Capture the cell that displays the provided text and extract its (X, Y) central coordinate. 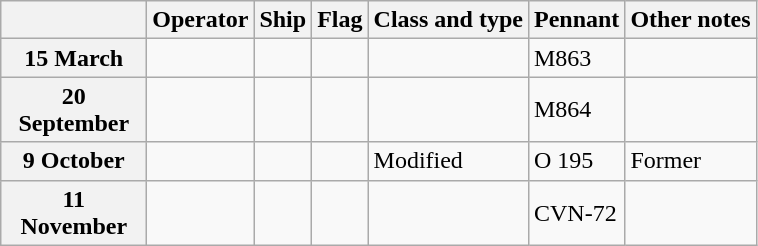
Former (690, 161)
Other notes (690, 20)
O 195 (576, 161)
M863 (576, 58)
15 March (74, 58)
Modified (448, 161)
Ship (283, 20)
9 October (74, 161)
M864 (576, 110)
Pennant (576, 20)
Class and type (448, 20)
CVN-72 (576, 212)
20 September (74, 110)
Flag (340, 20)
Operator (200, 20)
11 November (74, 212)
